Identify which cell holds the provided text, then report its [X, Y] central coordinate. 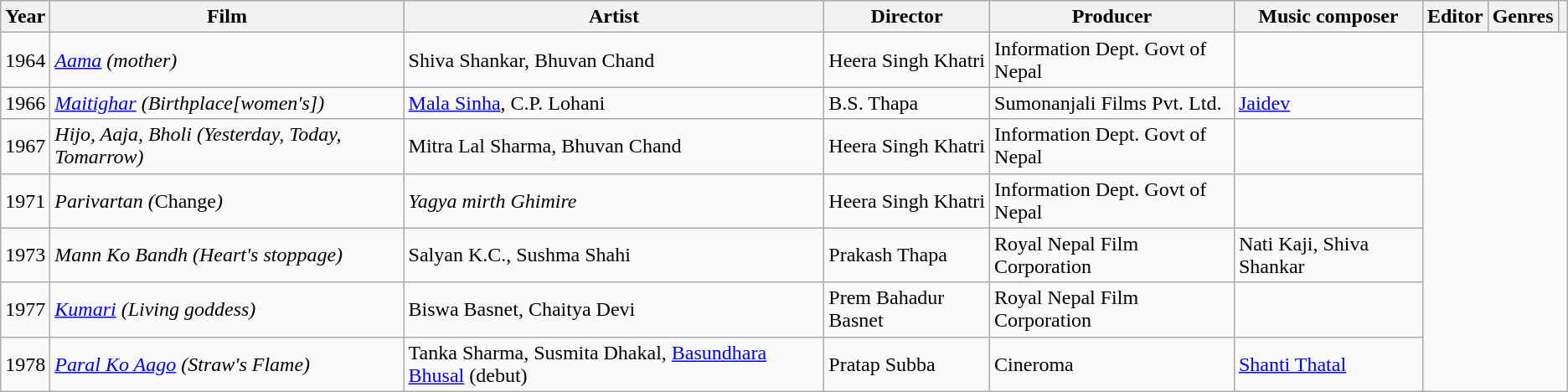
1964 [25, 60]
Mala Sinha, C.P. Lohani [614, 103]
Editor [1455, 17]
Biswa Basnet, Chaitya Devi [614, 310]
Yagya mirth Ghimire [614, 201]
Sumonanjali Films Pvt. Ltd. [1112, 103]
Music composer [1328, 17]
Producer [1112, 17]
Artist [614, 17]
Salyan K.C., Sushma Shahi [614, 255]
Year [25, 17]
Nati Kaji, Shiva Shankar [1328, 255]
1971 [25, 201]
Shanti Thatal [1328, 364]
1977 [25, 310]
Prem Bahadur Basnet [907, 310]
Cineroma [1112, 364]
1967 [25, 146]
Mitra Lal Sharma, Bhuvan Chand [614, 146]
1973 [25, 255]
Maitighar (Birthplace[women's]) [227, 103]
Pratap Subba [907, 364]
1966 [25, 103]
Aama (mother) [227, 60]
Genres [1523, 17]
1978 [25, 364]
Paral Ko Aago (Straw's Flame) [227, 364]
Tanka Sharma, Susmita Dhakal, Basundhara Bhusal (debut) [614, 364]
Film [227, 17]
Mann Ko Bandh (Heart's stoppage) [227, 255]
Jaidev [1328, 103]
Shiva Shankar, Bhuvan Chand [614, 60]
Prakash Thapa [907, 255]
Kumari (Living goddess) [227, 310]
Director [907, 17]
Parivartan (Change) [227, 201]
B.S. Thapa [907, 103]
Hijo, Aaja, Bholi (Yesterday, Today, Tomarrow) [227, 146]
